Determine the (x, y) coordinate at the center of the cell enclosing the given text.  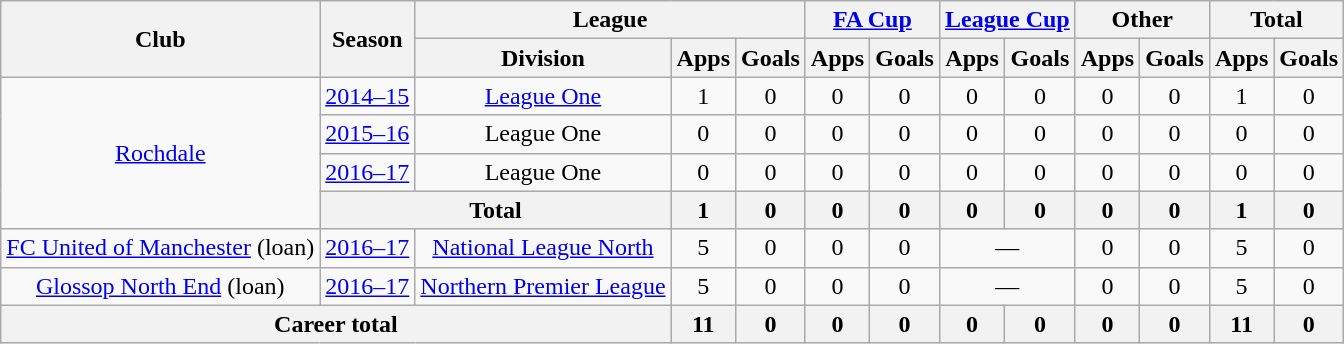
FC United of Manchester (loan) (160, 248)
League Cup (1007, 20)
Club (160, 39)
Season (368, 39)
2014–15 (368, 96)
FA Cup (872, 20)
League (610, 20)
Northern Premier League (543, 286)
Division (543, 58)
Career total (336, 324)
Rochdale (160, 153)
Other (1142, 20)
Glossop North End (loan) (160, 286)
National League North (543, 248)
2015–16 (368, 134)
